From the cell containing the given text, extract its center point as [x, y] coordinate. 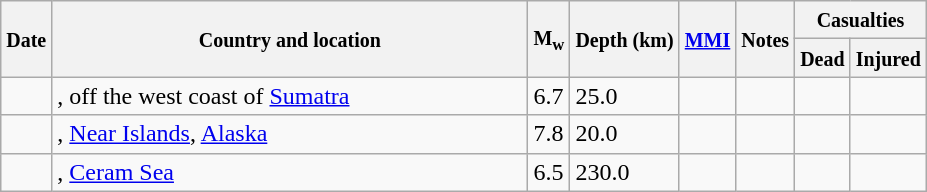
, off the west coast of Sumatra [290, 96]
Depth (km) [624, 39]
25.0 [624, 96]
230.0 [624, 172]
Notes [766, 39]
, Near Islands, Alaska [290, 134]
Injured [888, 58]
6.5 [549, 172]
6.7 [549, 96]
Mw [549, 39]
Dead [823, 58]
20.0 [624, 134]
Date [26, 39]
, Ceram Sea [290, 172]
MMI [708, 39]
Casualties [861, 20]
7.8 [549, 134]
Country and location [290, 39]
